Output the (x, y) coordinate of the center of the cell containing the given text.  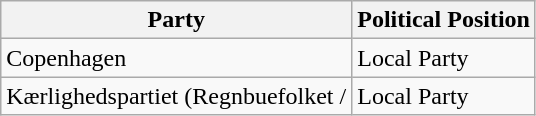
Copenhagen (176, 58)
Kærlighedspartiet (Regnbuefolket / (176, 96)
Party (176, 20)
Political Position (444, 20)
